Determine the (x, y) coordinate at the center of the cell enclosing the given text.  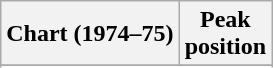
Peakposition (225, 34)
Chart (1974–75) (90, 34)
